From the cell containing the given text, extract its center point as [X, Y] coordinate. 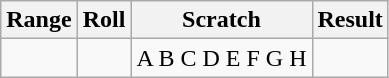
Scratch [222, 20]
Result [350, 20]
Roll [104, 20]
A B C D E F G H [222, 58]
Range [39, 20]
